Determine the (x, y) coordinate at the center of the cell enclosing the given text.  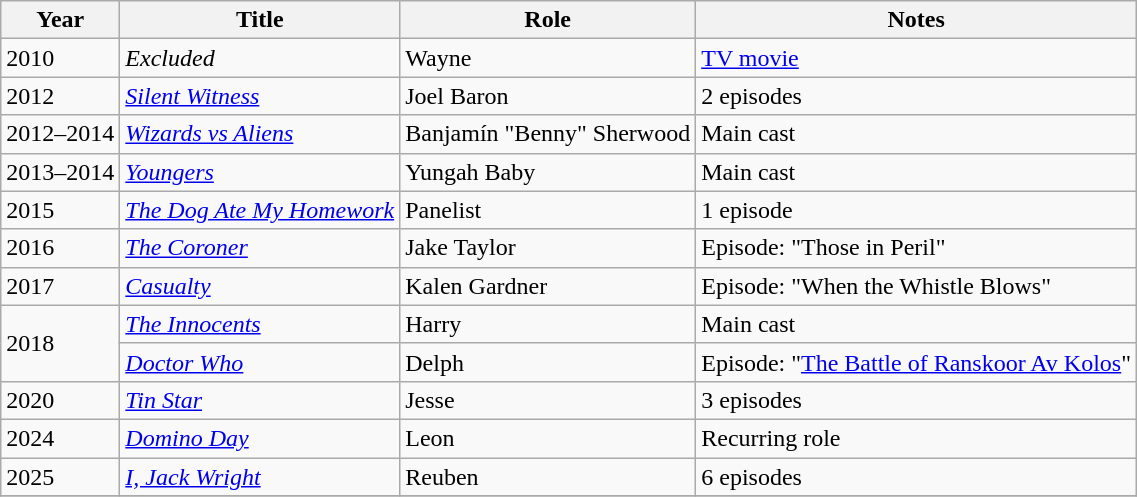
Recurring role (916, 438)
Silent Witness (260, 96)
2 episodes (916, 96)
Youngers (260, 172)
Delph (548, 362)
6 episodes (916, 477)
Wayne (548, 58)
2010 (60, 58)
2024 (60, 438)
Episode: "Those in Peril" (916, 248)
Jake Taylor (548, 248)
Panelist (548, 210)
The Innocents (260, 324)
Banjamín "Benny" Sherwood (548, 134)
Episode: "When the Whistle Blows" (916, 286)
Joel Baron (548, 96)
Tin Star (260, 400)
2015 (60, 210)
Excluded (260, 58)
The Dog Ate My Homework (260, 210)
1 episode (916, 210)
Wizards vs Aliens (260, 134)
2012 (60, 96)
Jesse (548, 400)
Year (60, 20)
3 episodes (916, 400)
Domino Day (260, 438)
Role (548, 20)
I, Jack Wright (260, 477)
Yungah Baby (548, 172)
Reuben (548, 477)
2013–2014 (60, 172)
Episode: "The Battle of Ranskoor Av Kolos" (916, 362)
Notes (916, 20)
The Coroner (260, 248)
Leon (548, 438)
Doctor Who (260, 362)
2016 (60, 248)
Harry (548, 324)
Title (260, 20)
2020 (60, 400)
2012–2014 (60, 134)
TV movie (916, 58)
Casualty (260, 286)
Kalen Gardner (548, 286)
2017 (60, 286)
2025 (60, 477)
2018 (60, 343)
